Scan for the cell matching the given text and deliver its (X, Y) coordinate at center. 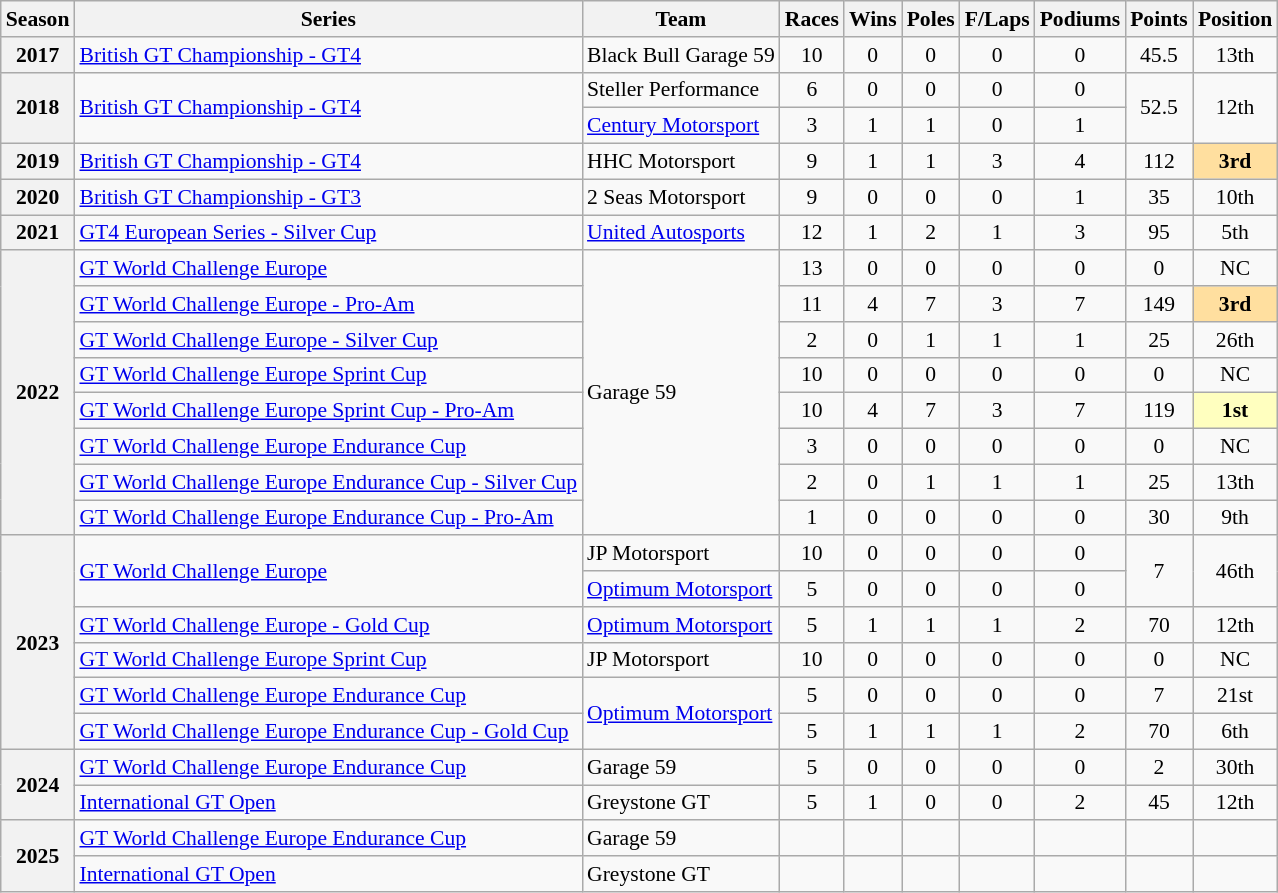
2024 (38, 784)
11 (812, 304)
35 (1159, 197)
Points (1159, 19)
Black Bull Garage 59 (681, 55)
6th (1235, 732)
Century Motorsport (681, 126)
2 Seas Motorsport (681, 197)
1st (1235, 411)
Team (681, 19)
112 (1159, 162)
10th (1235, 197)
Poles (931, 19)
GT World Challenge Europe - Pro-Am (328, 304)
2017 (38, 55)
2025 (38, 856)
149 (1159, 304)
HHC Motorsport (681, 162)
2022 (38, 394)
Races (812, 19)
2018 (38, 108)
5th (1235, 233)
2020 (38, 197)
26th (1235, 340)
2023 (38, 643)
95 (1159, 233)
30th (1235, 767)
Season (38, 19)
United Autosports (681, 233)
52.5 (1159, 108)
45 (1159, 803)
F/Laps (998, 19)
Series (328, 19)
GT World Challenge Europe Sprint Cup - Pro-Am (328, 411)
GT World Challenge Europe - Silver Cup (328, 340)
45.5 (1159, 55)
2019 (38, 162)
46th (1235, 572)
21st (1235, 696)
12 (812, 233)
Steller Performance (681, 90)
Podiums (1080, 19)
Position (1235, 19)
2021 (38, 233)
GT World Challenge Europe Endurance Cup - Silver Cup (328, 482)
6 (812, 90)
9th (1235, 518)
119 (1159, 411)
Wins (873, 19)
13 (812, 269)
GT World Challenge Europe Endurance Cup - Pro-Am (328, 518)
GT World Challenge Europe - Gold Cup (328, 625)
30 (1159, 518)
GT4 European Series - Silver Cup (328, 233)
GT World Challenge Europe Endurance Cup - Gold Cup (328, 732)
British GT Championship - GT3 (328, 197)
